Find where the given text appears and provide that cell's center as [X, Y] coordinate. 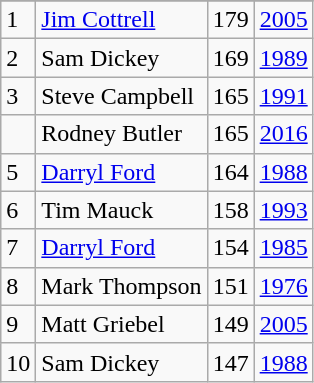
Tim Mauck [122, 210]
158 [230, 210]
8 [18, 286]
1985 [284, 248]
Steve Campbell [122, 96]
Rodney Butler [122, 134]
9 [18, 324]
Mark Thompson [122, 286]
169 [230, 58]
179 [230, 20]
149 [230, 324]
5 [18, 172]
2 [18, 58]
1 [18, 20]
10 [18, 362]
154 [230, 248]
Jim Cottrell [122, 20]
2016 [284, 134]
1993 [284, 210]
6 [18, 210]
164 [230, 172]
1976 [284, 286]
3 [18, 96]
Matt Griebel [122, 324]
151 [230, 286]
1989 [284, 58]
147 [230, 362]
1991 [284, 96]
7 [18, 248]
